Extract the (X, Y) coordinate from the center of the cell holding the provided text.  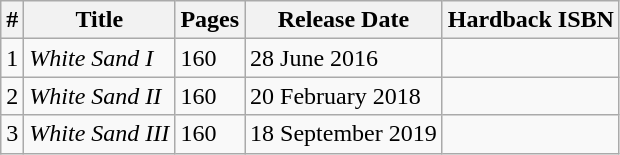
# (12, 20)
18 September 2019 (344, 134)
3 (12, 134)
28 June 2016 (344, 58)
2 (12, 96)
1 (12, 58)
White Sand II (100, 96)
Release Date (344, 20)
20 February 2018 (344, 96)
White Sand I (100, 58)
Pages (210, 20)
Title (100, 20)
White Sand III (100, 134)
Hardback ISBN (530, 20)
